Identify which cell holds the provided text, then report its (X, Y) central coordinate. 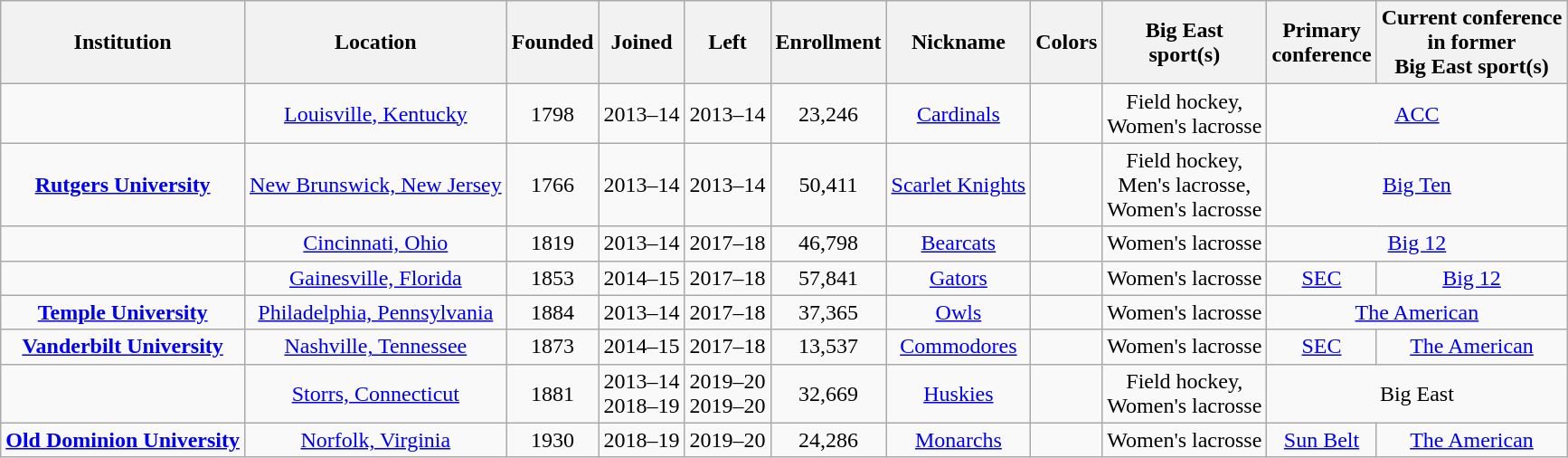
Old Dominion University (123, 440)
1881 (553, 393)
Enrollment (828, 43)
50,411 (828, 185)
Cincinnati, Ohio (376, 243)
2019–20 (727, 440)
Big East (1417, 393)
Temple University (123, 312)
Left (727, 43)
1930 (553, 440)
23,246 (828, 114)
New Brunswick, New Jersey (376, 185)
32,669 (828, 393)
46,798 (828, 243)
Monarchs (959, 440)
Scarlet Knights (959, 185)
1853 (553, 278)
2019–202019–20 (727, 393)
Colors (1067, 43)
Joined (642, 43)
Current conferencein formerBig East sport(s) (1472, 43)
2018–19 (642, 440)
Nickname (959, 43)
Philadelphia, Pennsylvania (376, 312)
Owls (959, 312)
37,365 (828, 312)
Primaryconference (1322, 43)
Louisville, Kentucky (376, 114)
Huskies (959, 393)
57,841 (828, 278)
Cardinals (959, 114)
Gators (959, 278)
Founded (553, 43)
Nashville, Tennessee (376, 347)
13,537 (828, 347)
Sun Belt (1322, 440)
Rutgers University (123, 185)
Institution (123, 43)
Commodores (959, 347)
Bearcats (959, 243)
24,286 (828, 440)
Big Ten (1417, 185)
2013–142018–19 (642, 393)
1873 (553, 347)
Gainesville, Florida (376, 278)
1884 (553, 312)
Storrs, Connecticut (376, 393)
ACC (1417, 114)
Big Eastsport(s) (1185, 43)
Location (376, 43)
1819 (553, 243)
Field hockey,Men's lacrosse,Women's lacrosse (1185, 185)
Norfolk, Virginia (376, 440)
1766 (553, 185)
1798 (553, 114)
Vanderbilt University (123, 347)
